Return (x, y) of the center of cell containing provided text 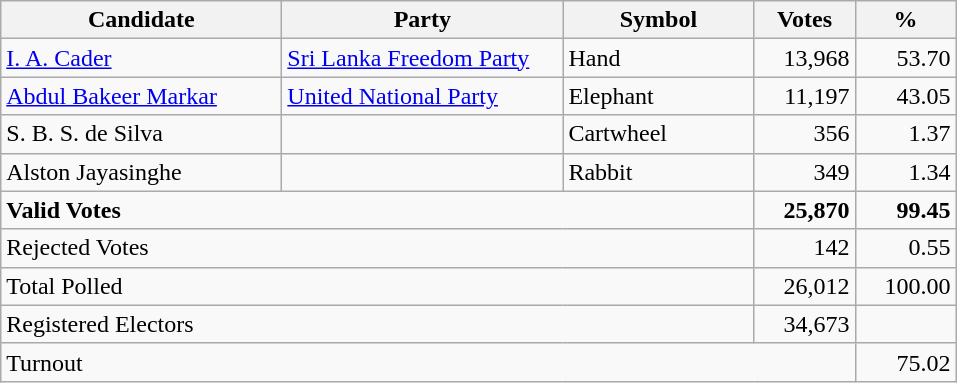
Turnout (428, 362)
Rabbit (658, 172)
34,673 (804, 324)
1.34 (906, 172)
Sri Lanka Freedom Party (422, 58)
43.05 (906, 96)
Valid Votes (378, 210)
356 (804, 134)
349 (804, 172)
11,197 (804, 96)
100.00 (906, 286)
United National Party (422, 96)
13,968 (804, 58)
0.55 (906, 248)
75.02 (906, 362)
% (906, 20)
Candidate (142, 20)
Rejected Votes (378, 248)
Votes (804, 20)
Party (422, 20)
142 (804, 248)
Cartwheel (658, 134)
53.70 (906, 58)
Abdul Bakeer Markar (142, 96)
Alston Jayasinghe (142, 172)
26,012 (804, 286)
S. B. S. de Silva (142, 134)
99.45 (906, 210)
1.37 (906, 134)
Hand (658, 58)
I. A. Cader (142, 58)
25,870 (804, 210)
Symbol (658, 20)
Elephant (658, 96)
Registered Electors (378, 324)
Total Polled (378, 286)
